From the cell containing the given text, extract its center point as (X, Y) coordinate. 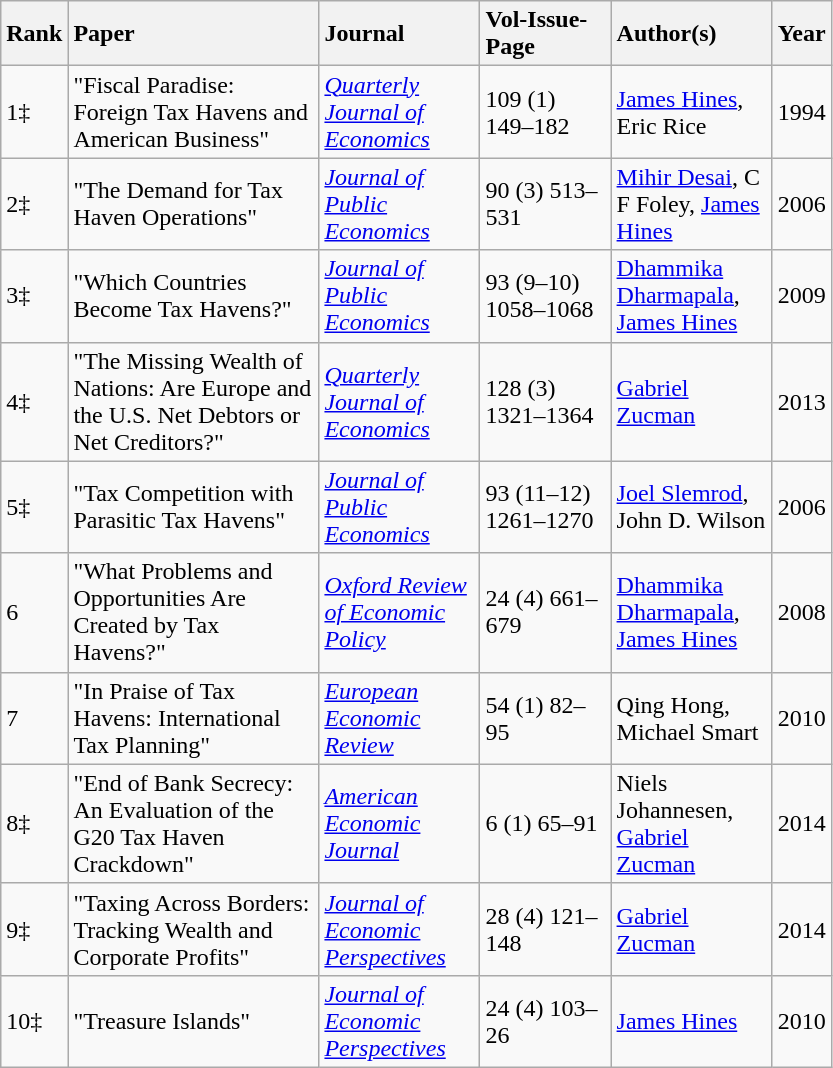
"The Demand for Tax Haven Operations" (194, 204)
109 (1) 149–182 (546, 112)
2009 (802, 296)
10‡ (34, 1021)
James Hines (692, 1021)
"The Missing Wealth of Nations: Are Europe and the U.S. Net Debtors or Net Creditors?" (194, 402)
93 (11–12) 1261–1270 (546, 507)
1‡ (34, 112)
"End of Bank Secrecy: An Evaluation of the G20 Tax Haven Crackdown" (194, 824)
Mihir Desai, C F Foley, James Hines (692, 204)
9‡ (34, 929)
6 (34, 612)
Author(s) (692, 34)
Niels Johannesen, Gabriel Zucman (692, 824)
Journal (400, 34)
8‡ (34, 824)
Qing Hong, Michael Smart (692, 718)
3‡ (34, 296)
"Taxing Across Borders: Tracking Wealth and Corporate Profits" (194, 929)
"What Problems and Opportunities Are Created by Tax Havens?" (194, 612)
28 (4) 121–148 (546, 929)
1994 (802, 112)
"In Praise of Tax Havens: International Tax Planning" (194, 718)
Rank (34, 34)
Year (802, 34)
Joel Slemrod, John D. Wilson (692, 507)
2‡ (34, 204)
Oxford Review of Economic Policy (400, 612)
90 (3) 513–531 (546, 204)
7 (34, 718)
"Tax Competition with Parasitic Tax Havens" (194, 507)
Vol-Issue-Page (546, 34)
24 (4) 103–26 (546, 1021)
"Treasure Islands" (194, 1021)
4‡ (34, 402)
"Which Countries Become Tax Havens?" (194, 296)
93 (9–10) 1058–1068 (546, 296)
2013 (802, 402)
European Economic Review (400, 718)
24 (4) 661–679 (546, 612)
2008 (802, 612)
James Hines, Eric Rice (692, 112)
"Fiscal Paradise: Foreign Tax Havens and American Business" (194, 112)
American Economic Journal (400, 824)
54 (1) 82–95 (546, 718)
Paper (194, 34)
128 (3) 1321–1364 (546, 402)
6 (1) 65–91 (546, 824)
5‡ (34, 507)
